Determine the [x, y] coordinate at the center of the cell enclosing the given text.  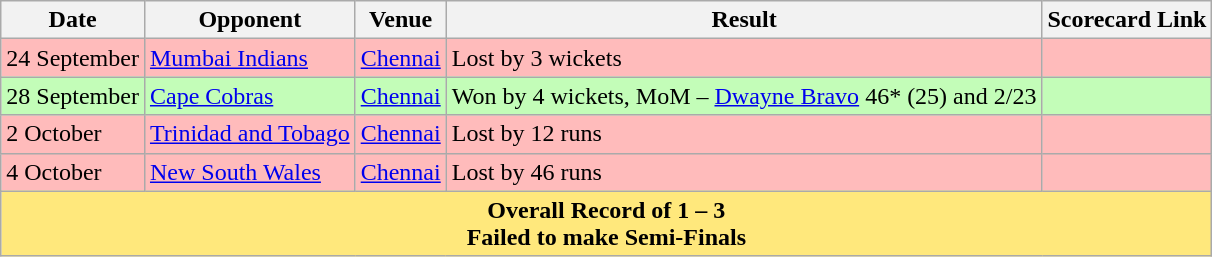
2 October [73, 134]
Lost by 12 runs [744, 134]
Result [744, 20]
Lost by 3 wickets [744, 58]
24 September [73, 58]
Overall Record of 1 – 3Failed to make Semi-Finals [606, 224]
28 September [73, 96]
Won by 4 wickets, MoM – Dwayne Bravo 46* (25) and 2/23 [744, 96]
Mumbai Indians [250, 58]
Lost by 46 runs [744, 172]
Trinidad and Tobago [250, 134]
Opponent [250, 20]
Venue [400, 20]
New South Wales [250, 172]
Scorecard Link [1127, 20]
Cape Cobras [250, 96]
Date [73, 20]
4 October [73, 172]
